Detect which cell encompasses the target text, then output its (x, y) center coordinate. 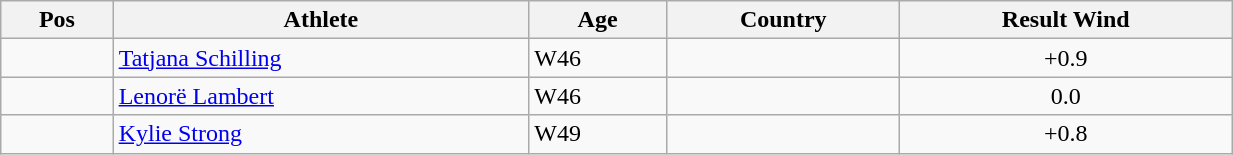
Pos (57, 20)
Country (784, 20)
Age (598, 20)
W49 (598, 134)
0.0 (1066, 96)
Kylie Strong (321, 134)
Athlete (321, 20)
+0.8 (1066, 134)
Lenorë Lambert (321, 96)
Tatjana Schilling (321, 58)
+0.9 (1066, 58)
Result Wind (1066, 20)
